Detect which cell encompasses the target text, then output its [x, y] center coordinate. 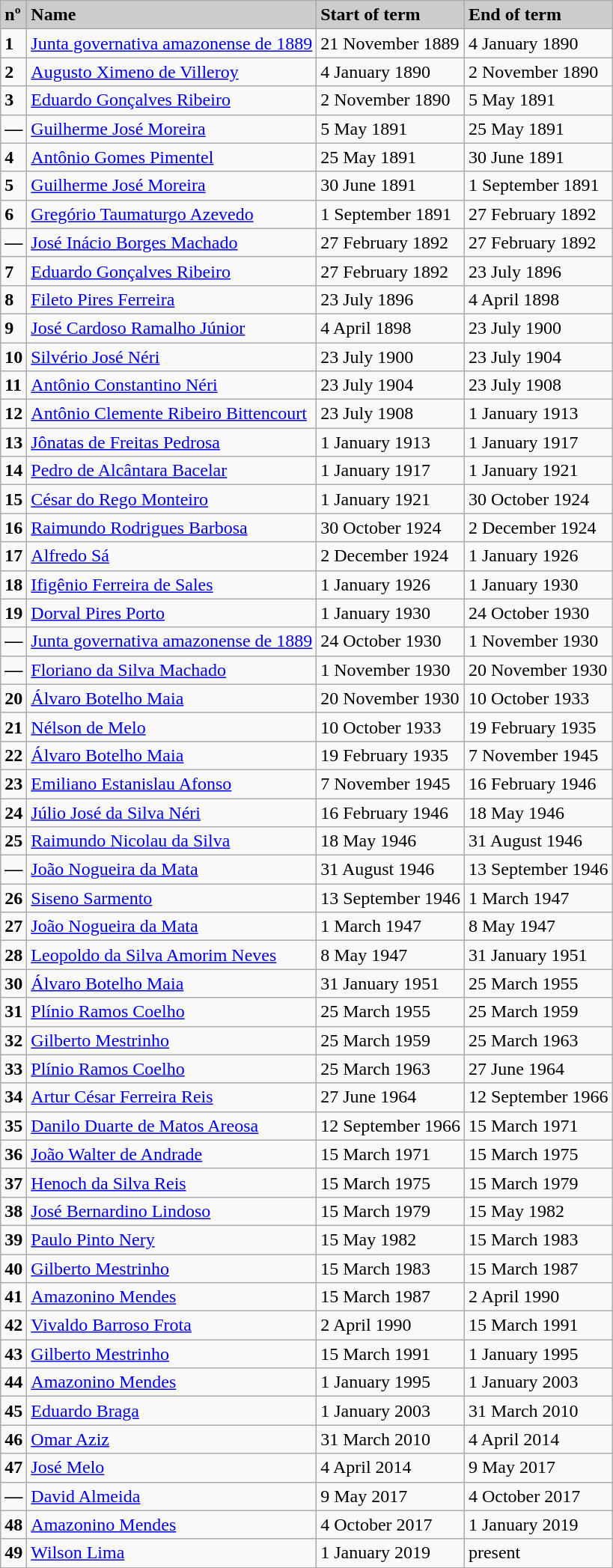
Dorval Pires Porto [172, 613]
35 [13, 1126]
Start of term [391, 15]
20 [13, 698]
Nélson de Melo [172, 727]
3 [13, 100]
23 [13, 784]
Omar Aziz [172, 1439]
present [538, 1553]
25 [13, 841]
Antônio Constantino Néri [172, 385]
José Cardoso Ramalho Júnior [172, 328]
4 [13, 157]
48 [13, 1525]
5 [13, 186]
David Almeida [172, 1496]
Augusto Ximeno de Villeroy [172, 72]
Júlio José da Silva Néri [172, 812]
19 [13, 613]
1 [13, 43]
27 [13, 927]
18 [13, 585]
Eduardo Braga [172, 1411]
Artur César Ferreira Reis [172, 1097]
28 [13, 955]
49 [13, 1553]
Raimundo Nicolau da Silva [172, 841]
13 [13, 442]
Emiliano Estanislau Afonso [172, 784]
Antônio Gomes Pimentel [172, 157]
16 [13, 528]
26 [13, 898]
Silvério José Néri [172, 357]
César do Rego Monteiro [172, 499]
Paulo Pinto Nery [172, 1239]
47 [13, 1468]
Alfredo Sá [172, 556]
José Melo [172, 1468]
14 [13, 471]
Pedro de Alcântara Bacelar [172, 471]
Ifigênio Ferreira de Sales [172, 585]
36 [13, 1154]
nº [13, 15]
Leopoldo da Silva Amorim Neves [172, 955]
38 [13, 1211]
6 [13, 214]
34 [13, 1097]
30 [13, 983]
42 [13, 1326]
17 [13, 556]
Fileto Pires Ferreira [172, 299]
Raimundo Rodrigues Barbosa [172, 528]
Gregório Taumaturgo Azevedo [172, 214]
Wilson Lima [172, 1553]
8 [13, 299]
33 [13, 1069]
Name [172, 15]
Antônio Clemente Ribeiro Bittencourt [172, 414]
32 [13, 1040]
10 [13, 357]
41 [13, 1297]
7 [13, 271]
12 [13, 414]
Jônatas de Freitas Pedrosa [172, 442]
39 [13, 1239]
José Bernardino Lindoso [172, 1211]
11 [13, 385]
21 November 1889 [391, 43]
31 [13, 1012]
Floriano da Silva Machado [172, 670]
24 [13, 812]
Siseno Sarmento [172, 898]
Danilo Duarte de Matos Areosa [172, 1126]
37 [13, 1183]
Henoch da Silva Reis [172, 1183]
João Walter de Andrade [172, 1154]
21 [13, 727]
22 [13, 755]
José Inácio Borges Machado [172, 242]
15 [13, 499]
End of term [538, 15]
43 [13, 1354]
44 [13, 1382]
45 [13, 1411]
Vivaldo Barroso Frota [172, 1326]
2 [13, 72]
40 [13, 1269]
9 [13, 328]
46 [13, 1439]
